From the cell containing the given text, extract its center point as (x, y) coordinate. 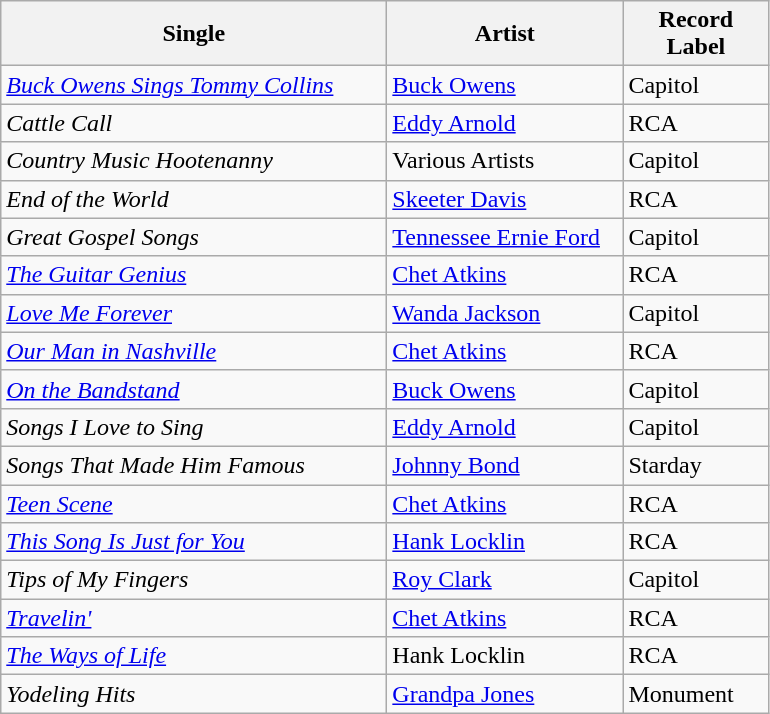
Skeeter Davis (505, 199)
This Song Is Just for You (194, 542)
Songs That Made Him Famous (194, 465)
Yodeling Hits (194, 694)
Monument (696, 694)
Single (194, 34)
Country Music Hootenanny (194, 161)
Roy Clark (505, 580)
Johnny Bond (505, 465)
Starday (696, 465)
Grandpa Jones (505, 694)
Our Man in Nashville (194, 351)
The Ways of Life (194, 656)
Travelin' (194, 618)
Artist (505, 34)
Songs I Love to Sing (194, 427)
Love Me Forever (194, 313)
Cattle Call (194, 123)
Wanda Jackson (505, 313)
On the Bandstand (194, 389)
Record Label (696, 34)
Tips of My Fingers (194, 580)
Great Gospel Songs (194, 237)
Tennessee Ernie Ford (505, 237)
Buck Owens Sings Tommy Collins (194, 85)
Teen Scene (194, 503)
The Guitar Genius (194, 275)
Various Artists (505, 161)
End of the World (194, 199)
